Determine the (X, Y) coordinate at the center of the cell enclosing the given text.  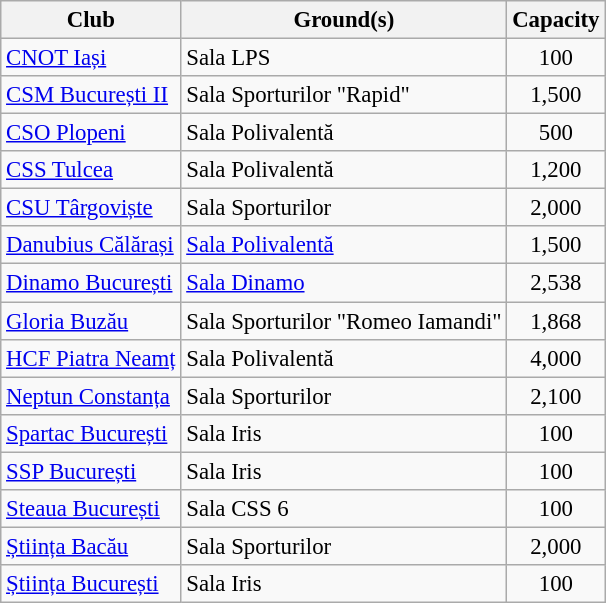
Danubius Călărași (91, 245)
Club (91, 20)
Știința Bacău (91, 546)
Sala Sporturilor "Rapid" (344, 95)
CSU Târgoviște (91, 208)
2,538 (556, 283)
Spartac București (91, 433)
4,000 (556, 358)
1,200 (556, 170)
Ground(s) (344, 20)
1,868 (556, 321)
SSP București (91, 471)
HCF Piatra Neamț (91, 358)
500 (556, 133)
CSM București II (91, 95)
CSS Tulcea (91, 170)
2,100 (556, 396)
Sala Sporturilor "Romeo Iamandi" (344, 321)
Dinamo București (91, 283)
Neptun Constanța (91, 396)
CNOT Iași (91, 58)
Sala CSS 6 (344, 509)
Sala Dinamo (344, 283)
Capacity (556, 20)
CSO Plopeni (91, 133)
Steaua București (91, 509)
Sala LPS (344, 58)
Știința București (91, 584)
Gloria Buzău (91, 321)
